From the cell containing the given text, extract its center point as (X, Y) coordinate. 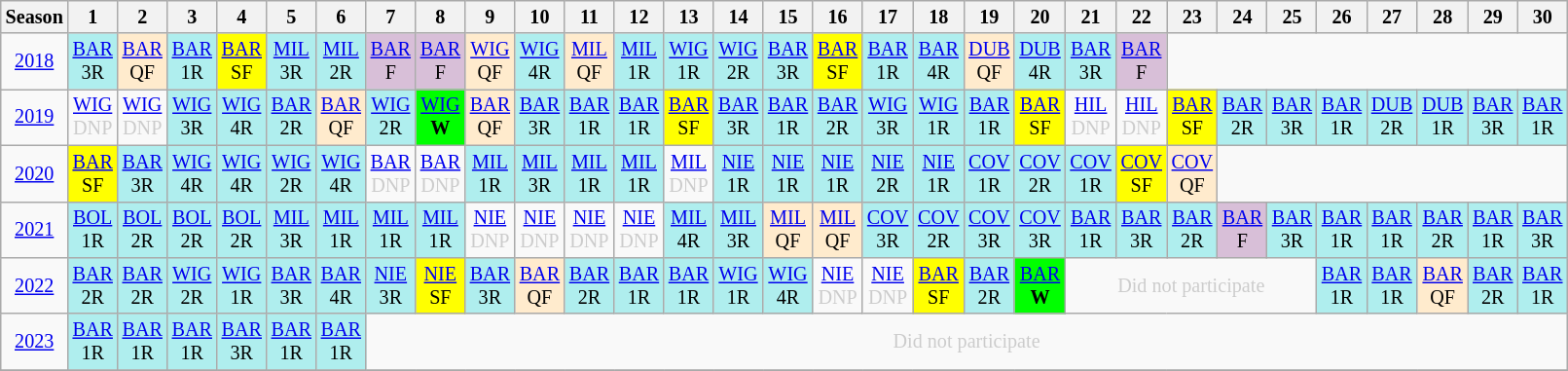
10 (539, 18)
16 (837, 18)
20 (1039, 18)
2023 (35, 342)
4 (241, 18)
2021 (35, 230)
14 (738, 18)
MIL4R (689, 230)
26 (1341, 18)
NIESF (440, 286)
BARW (1039, 286)
21 (1091, 18)
3 (193, 18)
6 (341, 18)
17 (888, 18)
27 (1392, 18)
11 (590, 18)
18 (938, 18)
19 (989, 18)
WIGW (440, 118)
COVQF (1192, 173)
30 (1542, 18)
NIE3R (391, 286)
25 (1293, 18)
2018 (35, 61)
2020 (35, 173)
DUB1R (1442, 118)
8 (440, 18)
12 (638, 18)
MIL2R (341, 61)
7 (391, 18)
COVSF (1142, 173)
BOL1R (93, 230)
28 (1442, 18)
29 (1493, 18)
2 (142, 18)
24 (1242, 18)
WIGQF (491, 61)
13 (689, 18)
1 (93, 18)
Season (35, 18)
DUB4R (1039, 61)
23 (1192, 18)
5 (292, 18)
NIE2R (888, 173)
DUB2R (1392, 118)
DUBQF (989, 61)
15 (788, 18)
9 (491, 18)
22 (1142, 18)
2019 (35, 118)
MILDNP (689, 173)
2022 (35, 286)
